Return [x, y] of the center of cell containing provided text 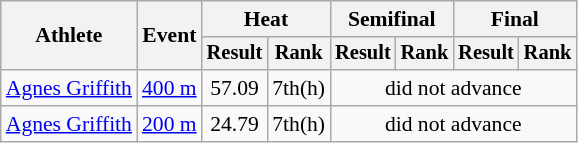
24.79 [235, 124]
57.09 [235, 88]
Final [514, 19]
400 m [170, 88]
Heat [266, 19]
Athlete [69, 36]
Event [170, 36]
200 m [170, 124]
Semifinal [392, 19]
